Return the [X, Y] coordinate for the center point of the cell that contains the specified text.  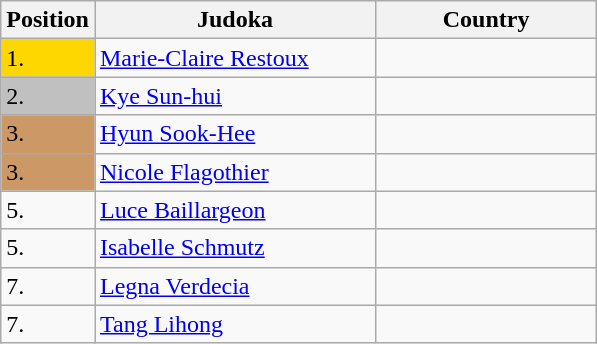
Kye Sun-hui [234, 96]
Marie-Claire Restoux [234, 58]
Legna Verdecia [234, 286]
Nicole Flagothier [234, 172]
Country [486, 20]
Isabelle Schmutz [234, 248]
1. [48, 58]
Position [48, 20]
2. [48, 96]
Tang Lihong [234, 324]
Judoka [234, 20]
Luce Baillargeon [234, 210]
Hyun Sook-Hee [234, 134]
